Search for the cell housing the specified text and yield its (X, Y) center coordinate. 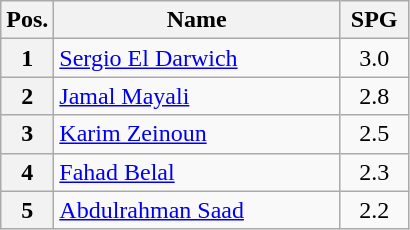
Name (197, 20)
2 (28, 96)
3 (28, 134)
5 (28, 210)
4 (28, 172)
Fahad Belal (197, 172)
Karim Zeinoun (197, 134)
2.8 (374, 96)
Pos. (28, 20)
SPG (374, 20)
Sergio El Darwich (197, 58)
2.2 (374, 210)
1 (28, 58)
Abdulrahman Saad (197, 210)
2.5 (374, 134)
2.3 (374, 172)
3.0 (374, 58)
Jamal Mayali (197, 96)
